Extract the (X, Y) coordinate from the center of the cell holding the provided text.  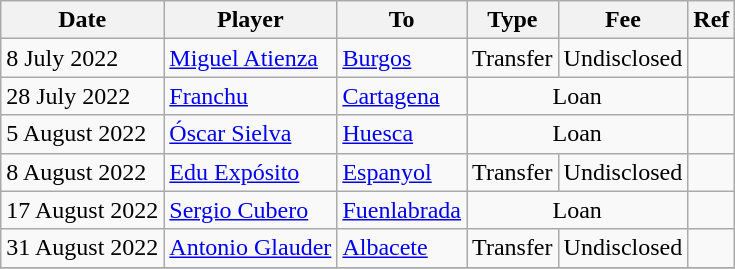
Ref (712, 20)
17 August 2022 (82, 210)
To (402, 20)
28 July 2022 (82, 96)
Player (250, 20)
Date (82, 20)
8 August 2022 (82, 172)
Cartagena (402, 96)
Type (513, 20)
Franchu (250, 96)
Albacete (402, 248)
31 August 2022 (82, 248)
8 July 2022 (82, 58)
Burgos (402, 58)
Miguel Atienza (250, 58)
5 August 2022 (82, 134)
Edu Expósito (250, 172)
Fee (623, 20)
Sergio Cubero (250, 210)
Fuenlabrada (402, 210)
Huesca (402, 134)
Óscar Sielva (250, 134)
Espanyol (402, 172)
Antonio Glauder (250, 248)
